From the cell containing the given text, extract its center point as (x, y) coordinate. 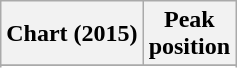
Chart (2015) (72, 34)
Peakposition (189, 34)
